Return the (x, y) coordinate for the center point of the cell that contains the specified text.  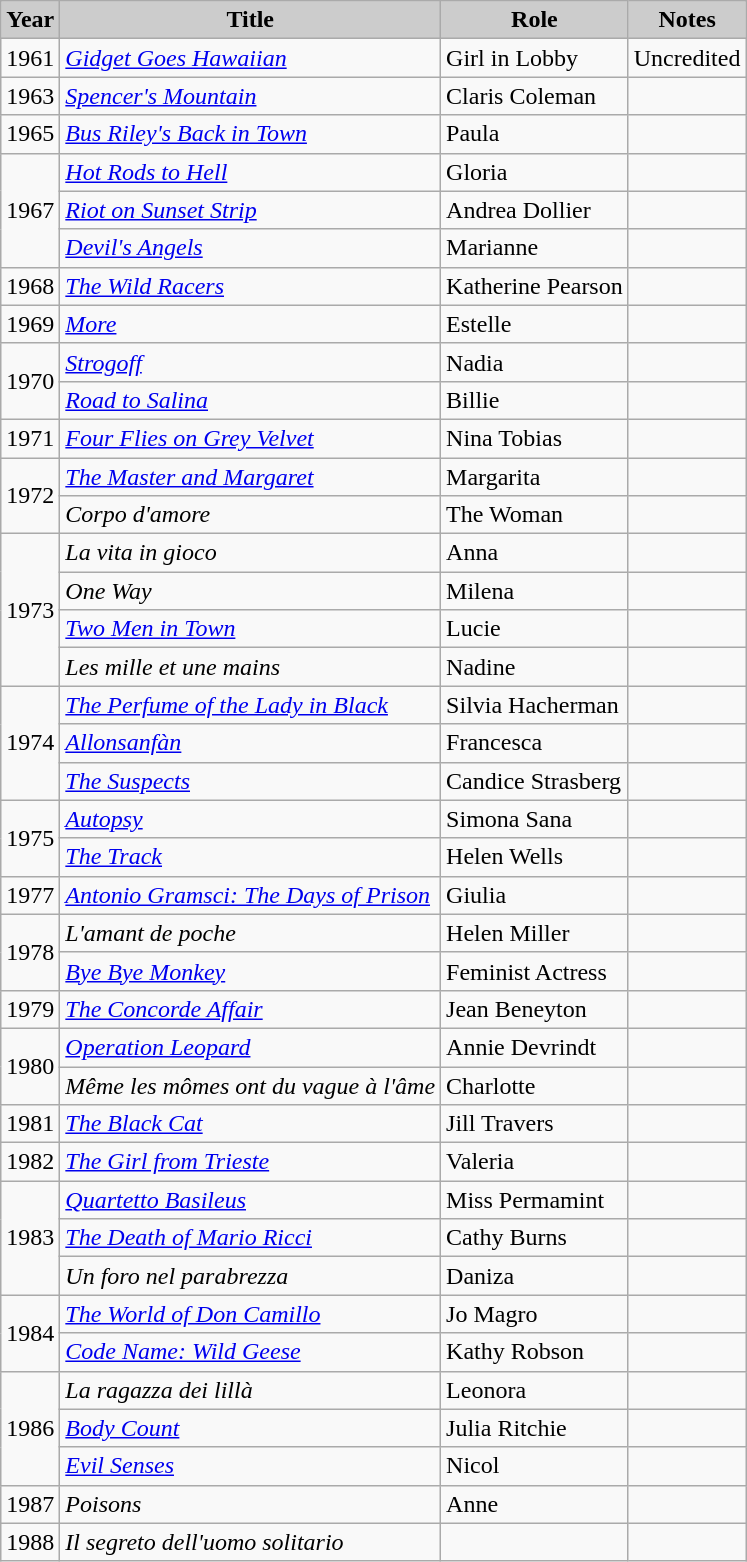
1978 (30, 952)
1987 (30, 1504)
Bye Bye Monkey (250, 971)
Lucie (535, 629)
The Track (250, 857)
1988 (30, 1542)
Julia Ritchie (535, 1428)
Antonio Gramsci: The Days of Prison (250, 895)
Billie (535, 400)
The Girl from Trieste (250, 1162)
Paula (535, 134)
Jean Beneyton (535, 1009)
The World of Don Camillo (250, 1314)
Estelle (535, 324)
Silvia Hacherman (535, 705)
1971 (30, 438)
Kathy Robson (535, 1352)
Candice Strasberg (535, 781)
Claris Coleman (535, 96)
Anne (535, 1504)
Katherine Pearson (535, 286)
Bus Riley's Back in Town (250, 134)
1970 (30, 381)
1974 (30, 743)
1981 (30, 1124)
1972 (30, 496)
Valeria (535, 1162)
Operation Leopard (250, 1047)
1975 (30, 838)
Milena (535, 591)
1967 (30, 210)
Hot Rods to Hell (250, 172)
Two Men in Town (250, 629)
Devil's Angels (250, 248)
Nadine (535, 667)
Quartetto Basileus (250, 1200)
Helen Wells (535, 857)
1986 (30, 1428)
Corpo d'amore (250, 515)
Autopsy (250, 819)
L'amant de poche (250, 933)
Uncredited (687, 58)
La vita in gioco (250, 553)
Notes (687, 20)
Il segreto dell'uomo solitario (250, 1542)
Anna (535, 553)
1982 (30, 1162)
Les mille et une mains (250, 667)
Miss Permamint (535, 1200)
1963 (30, 96)
1979 (30, 1009)
1977 (30, 895)
1980 (30, 1066)
Title (250, 20)
More (250, 324)
Jo Magro (535, 1314)
Strogoff (250, 362)
Daniza (535, 1276)
Role (535, 20)
Jill Travers (535, 1124)
Nina Tobias (535, 438)
The Suspects (250, 781)
The Death of Mario Ricci (250, 1238)
1969 (30, 324)
Road to Salina (250, 400)
Nadia (535, 362)
1961 (30, 58)
Riot on Sunset Strip (250, 210)
Simona Sana (535, 819)
Giulia (535, 895)
Margarita (535, 477)
Body Count (250, 1428)
1965 (30, 134)
Four Flies on Grey Velvet (250, 438)
Year (30, 20)
Girl in Lobby (535, 58)
Un foro nel parabrezza (250, 1276)
La ragazza dei lillà (250, 1390)
The Woman (535, 515)
Poisons (250, 1504)
Gloria (535, 172)
Charlotte (535, 1085)
The Perfume of the Lady in Black (250, 705)
Andrea Dollier (535, 210)
The Concorde Affair (250, 1009)
One Way (250, 591)
Marianne (535, 248)
1973 (30, 610)
Gidget Goes Hawaiian (250, 58)
Cathy Burns (535, 1238)
Leonora (535, 1390)
Code Name: Wild Geese (250, 1352)
Même les mômes ont du vague à l'âme (250, 1085)
Feminist Actress (535, 971)
Annie Devrindt (535, 1047)
Evil Senses (250, 1466)
Francesca (535, 743)
Nicol (535, 1466)
1983 (30, 1238)
Allonsanfàn (250, 743)
The Master and Margaret (250, 477)
1984 (30, 1333)
The Wild Racers (250, 286)
Helen Miller (535, 933)
1968 (30, 286)
Spencer's Mountain (250, 96)
The Black Cat (250, 1124)
